Extract the (x, y) coordinate from the center of the cell holding the provided text.  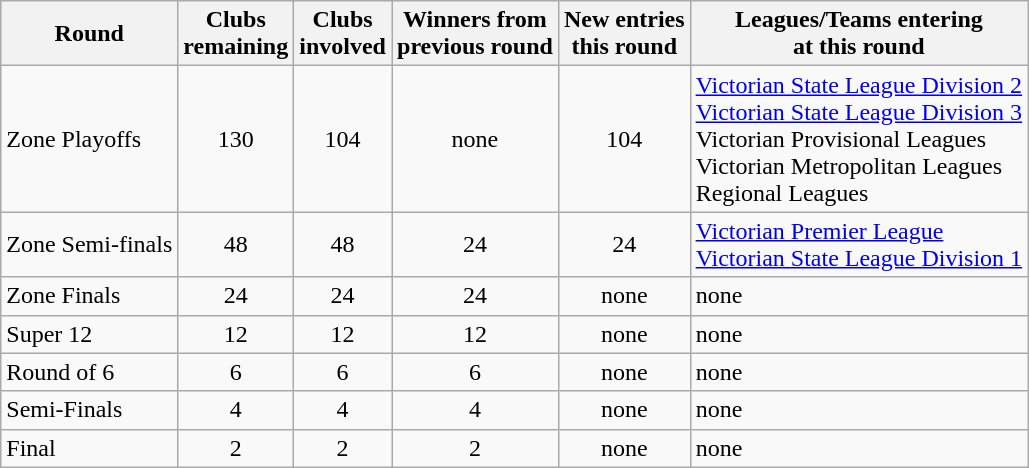
Semi-Finals (90, 410)
Leagues/Teams enteringat this round (859, 34)
Clubsremaining (236, 34)
130 (236, 139)
New entriesthis round (624, 34)
Round (90, 34)
Clubsinvolved (343, 34)
Final (90, 448)
Zone Semi-finals (90, 244)
Victorian State League Division 2Victorian State League Division 3Victorian Provisional LeaguesVictorian Metropolitan LeaguesRegional Leagues (859, 139)
Zone Playoffs (90, 139)
Winners fromprevious round (476, 34)
Zone Finals (90, 296)
Super 12 (90, 334)
Victorian Premier LeagueVictorian State League Division 1 (859, 244)
Round of 6 (90, 372)
